Extract the [X, Y] coordinate from the center of the cell holding the provided text.  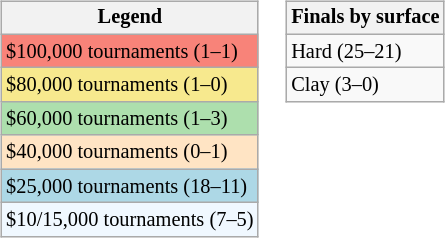
Legend [130, 18]
$40,000 tournaments (0–1) [130, 152]
Clay (3–0) [365, 85]
$60,000 tournaments (1–3) [130, 119]
$100,000 tournaments (1–1) [130, 51]
Hard (25–21) [365, 51]
$25,000 tournaments (18–11) [130, 186]
$80,000 tournaments (1–0) [130, 85]
$10/15,000 tournaments (7–5) [130, 220]
Finals by surface [365, 18]
